Return [x, y] of the center of cell containing provided text 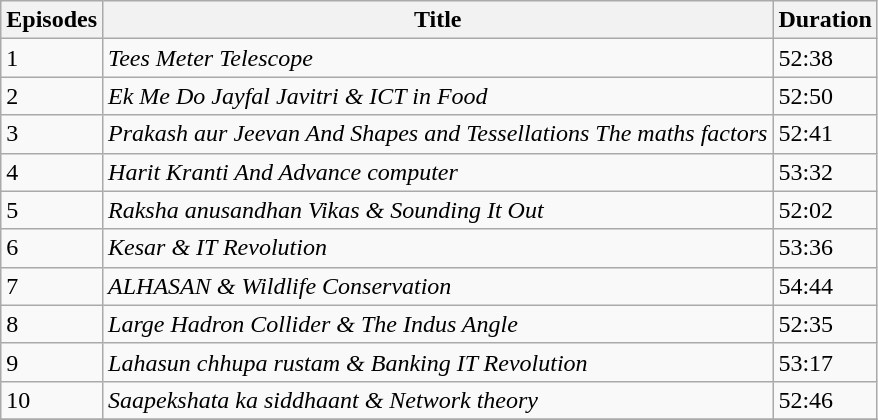
8 [52, 324]
53:17 [825, 362]
52:46 [825, 400]
3 [52, 134]
52:41 [825, 134]
Raksha anusandhan Vikas & Sounding It Out [438, 210]
ALHASAN & Wildlife Conservation [438, 286]
53:32 [825, 172]
Duration [825, 20]
1 [52, 58]
Lahasun chhupa rustam & Banking IT Revolution [438, 362]
Large Hadron Collider & The Indus Angle [438, 324]
Harit Kranti And Advance computer [438, 172]
53:36 [825, 248]
52:02 [825, 210]
2 [52, 96]
54:44 [825, 286]
Prakash aur Jeevan And Shapes and Tessellations The maths factors [438, 134]
10 [52, 400]
Tees Meter Telescope [438, 58]
6 [52, 248]
52:35 [825, 324]
52:38 [825, 58]
Title [438, 20]
Ek Me Do Jayfal Javitri & ICT in Food [438, 96]
Episodes [52, 20]
4 [52, 172]
52:50 [825, 96]
5 [52, 210]
Kesar & IT Revolution [438, 248]
7 [52, 286]
Saapekshata ka siddhaant & Network theory [438, 400]
9 [52, 362]
